Scan for the cell matching the given text and deliver its (x, y) coordinate at center. 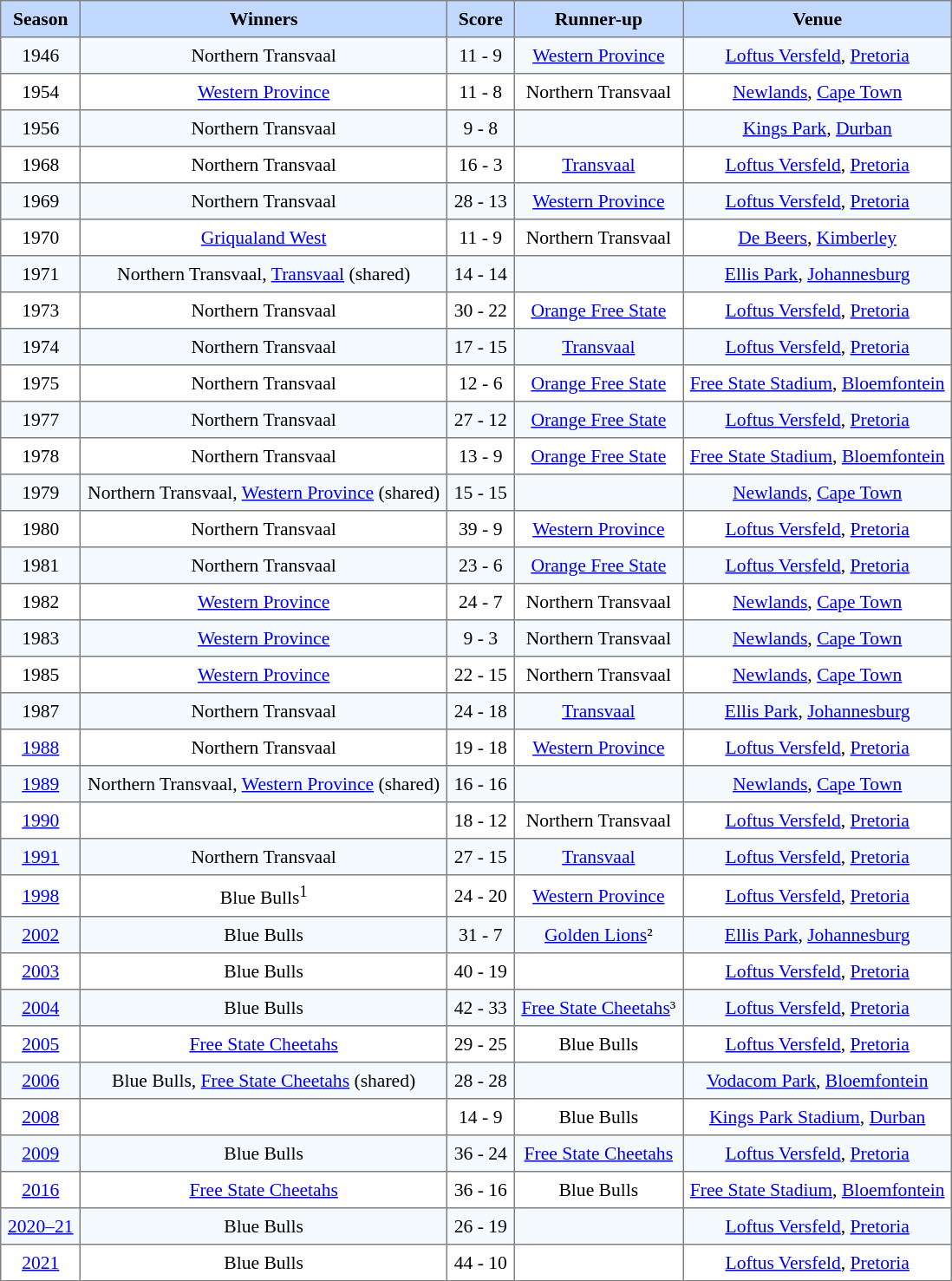
Season (41, 19)
18 - 12 (480, 820)
24 - 18 (480, 711)
31 - 7 (480, 934)
1974 (41, 347)
2021 (41, 1262)
Venue (818, 19)
28 - 28 (480, 1080)
22 - 15 (480, 675)
De Beers, Kimberley (818, 238)
Blue Bulls, Free State Cheetahs (shared) (264, 1080)
28 - 13 (480, 201)
Score (480, 19)
Kings Park, Durban (818, 128)
2020–21 (41, 1225)
1998 (41, 896)
1983 (41, 638)
16 - 3 (480, 165)
Kings Park Stadium, Durban (818, 1116)
36 - 24 (480, 1153)
17 - 15 (480, 347)
2003 (41, 971)
1975 (41, 383)
2009 (41, 1153)
44 - 10 (480, 1262)
9 - 8 (480, 128)
12 - 6 (480, 383)
Golden Lions² (598, 934)
1968 (41, 165)
Griqualand West (264, 238)
1990 (41, 820)
42 - 33 (480, 1007)
2008 (41, 1116)
2006 (41, 1080)
27 - 12 (480, 420)
1978 (41, 456)
29 - 25 (480, 1043)
1954 (41, 92)
16 - 16 (480, 784)
1969 (41, 201)
36 - 16 (480, 1189)
Northern Transvaal, Transvaal (shared) (264, 274)
1946 (41, 56)
19 - 18 (480, 748)
2005 (41, 1043)
1991 (41, 857)
1973 (41, 310)
1988 (41, 748)
40 - 19 (480, 971)
26 - 19 (480, 1225)
14 - 14 (480, 274)
1981 (41, 565)
15 - 15 (480, 493)
1979 (41, 493)
24 - 7 (480, 602)
1956 (41, 128)
1989 (41, 784)
2016 (41, 1189)
1985 (41, 675)
2002 (41, 934)
Runner-up (598, 19)
Winners (264, 19)
11 - 8 (480, 92)
14 - 9 (480, 1116)
24 - 20 (480, 896)
1977 (41, 420)
1982 (41, 602)
30 - 22 (480, 310)
1987 (41, 711)
23 - 6 (480, 565)
Vodacom Park, Bloemfontein (818, 1080)
39 - 9 (480, 529)
Blue Bulls1 (264, 896)
9 - 3 (480, 638)
1971 (41, 274)
27 - 15 (480, 857)
Free State Cheetahs³ (598, 1007)
1980 (41, 529)
2004 (41, 1007)
13 - 9 (480, 456)
1970 (41, 238)
